Provide the (X, Y) coordinate of the cell's center where the given text is located.  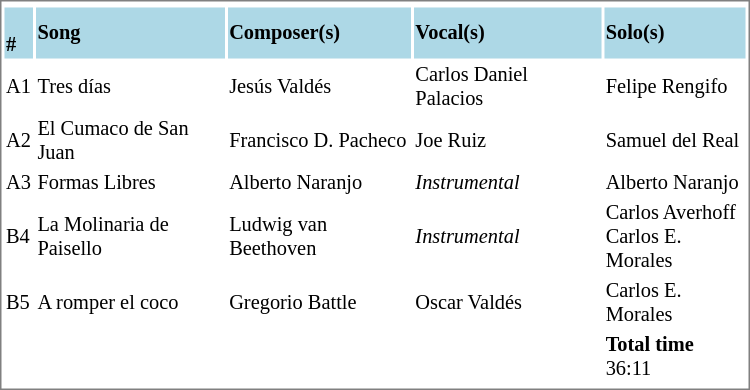
Gregorio Battle (320, 304)
Joe Ruiz (508, 142)
# (18, 34)
Solo(s) (674, 34)
A3 (18, 184)
Samuel del Real (674, 142)
Carlos E. Morales (674, 304)
Total time 36:11 (674, 358)
Tres días (130, 88)
Francisco D. Pacheco (320, 142)
B4 (18, 238)
El Cumaco de San Juan (130, 142)
A1 (18, 88)
A2 (18, 142)
Ludwig van Beethoven (320, 238)
Song (130, 34)
La Molinaria de Paisello (130, 238)
Composer(s) (320, 34)
Jesús Valdés (320, 88)
Carlos Daniel Palacios (508, 88)
Vocal(s) (508, 34)
B5 (18, 304)
Formas Libres (130, 184)
Carlos AverhoffCarlos E. Morales (674, 238)
A romper el coco (130, 304)
Oscar Valdés (508, 304)
Felipe Rengifo (674, 88)
